Find where the given text appears and provide that cell's center as [X, Y] coordinate. 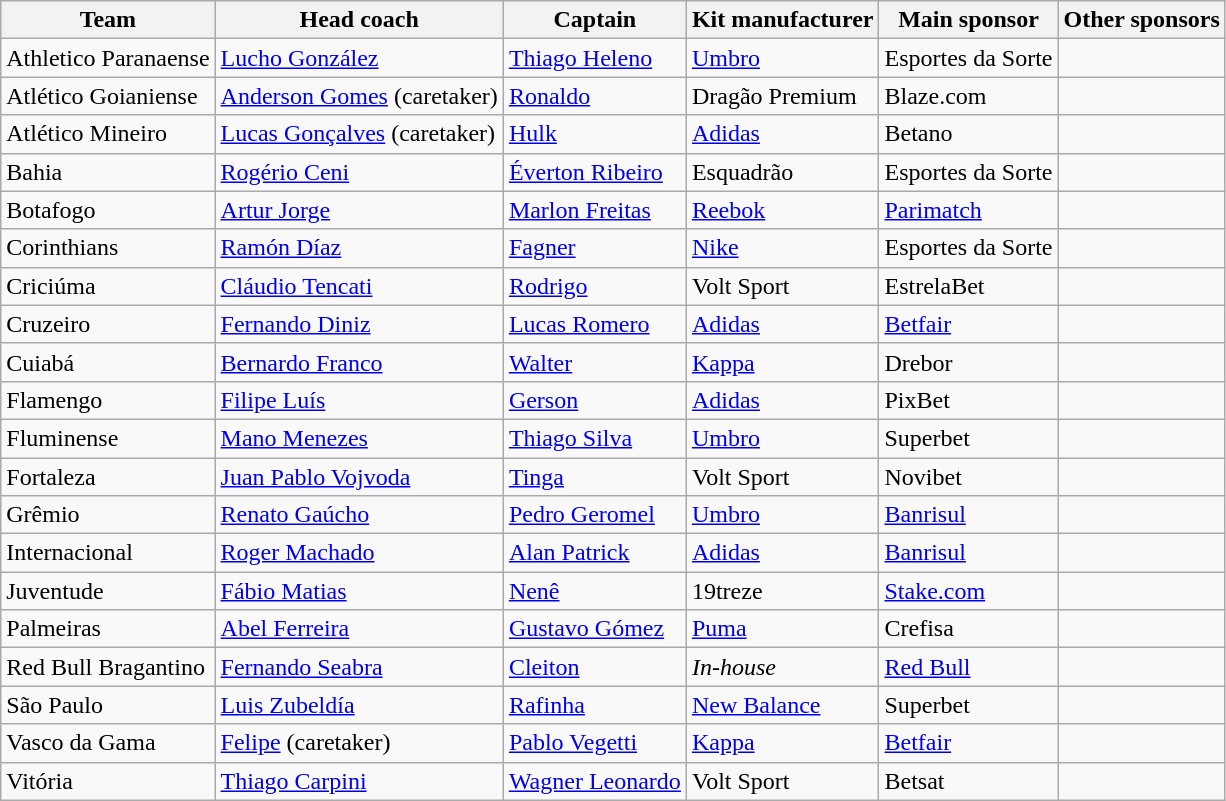
Reebok [782, 210]
Cláudio Tencati [359, 286]
Pablo Vegetti [594, 743]
In-house [782, 667]
Felipe (caretaker) [359, 743]
Atlético Goianiense [108, 96]
Stake.com [968, 591]
Walter [594, 362]
Pedro Geromel [594, 515]
Betano [968, 134]
Ronaldo [594, 96]
Thiago Heleno [594, 58]
Wagner Leonardo [594, 781]
Bernardo Franco [359, 362]
Anderson Gomes (caretaker) [359, 96]
Juventude [108, 591]
Puma [782, 629]
Juan Pablo Vojvoda [359, 477]
Parimatch [968, 210]
New Balance [782, 705]
Kit manufacturer [782, 20]
Thiago Silva [594, 438]
Athletico Paranaense [108, 58]
Drebor [968, 362]
Internacional [108, 553]
Lucas Gonçalves (caretaker) [359, 134]
Tinga [594, 477]
Bahia [108, 172]
Filipe Luís [359, 400]
Head coach [359, 20]
Fluminense [108, 438]
Red Bull Bragantino [108, 667]
Palmeiras [108, 629]
Nenê [594, 591]
Alan Patrick [594, 553]
EstrelaBet [968, 286]
Novibet [968, 477]
Marlon Freitas [594, 210]
Gerson [594, 400]
Cuiabá [108, 362]
Ramón Díaz [359, 248]
Criciúma [108, 286]
Red Bull [968, 667]
Corinthians [108, 248]
Vasco da Gama [108, 743]
Roger Machado [359, 553]
Cruzeiro [108, 324]
Betsat [968, 781]
Team [108, 20]
Cleiton [594, 667]
Crefisa [968, 629]
Esquadrão [782, 172]
Botafogo [108, 210]
Rodrigo [594, 286]
Abel Ferreira [359, 629]
Nike [782, 248]
Grêmio [108, 515]
Fortaleza [108, 477]
Fernando Diniz [359, 324]
19treze [782, 591]
Captain [594, 20]
Other sponsors [1142, 20]
Hulk [594, 134]
Lucas Romero [594, 324]
Vitória [108, 781]
Luis Zubeldía [359, 705]
Éverton Ribeiro [594, 172]
Rogério Ceni [359, 172]
Mano Menezes [359, 438]
Lucho González [359, 58]
Thiago Carpini [359, 781]
Dragão Premium [782, 96]
Gustavo Gómez [594, 629]
Flamengo [108, 400]
Rafinha [594, 705]
Artur Jorge [359, 210]
São Paulo [108, 705]
Fernando Seabra [359, 667]
Renato Gaúcho [359, 515]
Fábio Matias [359, 591]
Atlético Mineiro [108, 134]
Fagner [594, 248]
Blaze.com [968, 96]
Main sponsor [968, 20]
PixBet [968, 400]
